Locate the cell with the specified text and output its [x, y] center coordinate. 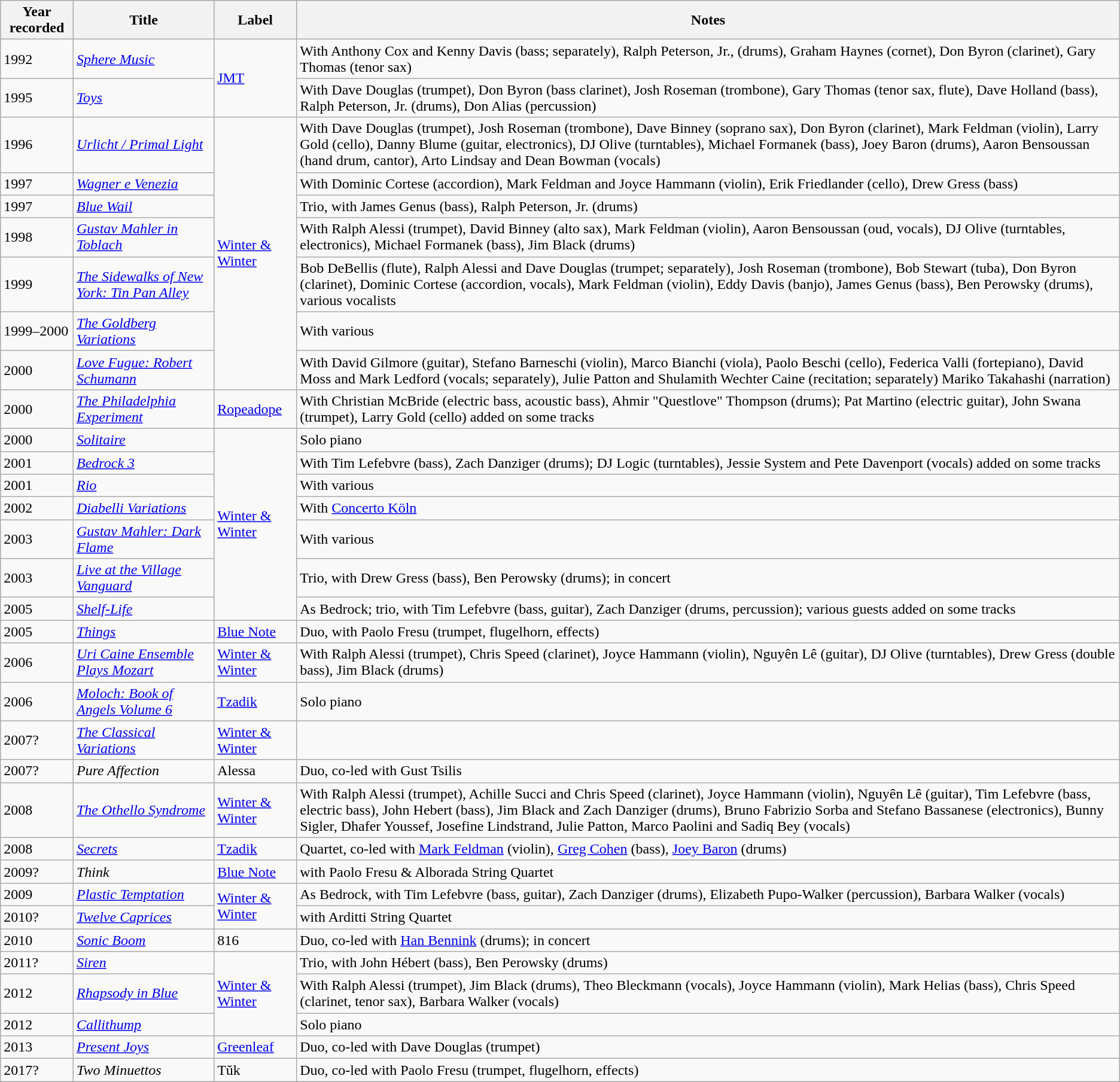
1992 [37, 59]
Pure Affection [144, 771]
1995 [37, 98]
Trio, with John Hébert (bass), Ben Perowsky (drums) [708, 963]
Plastic Temptation [144, 894]
Duo, co-led with Dave Douglas (trumpet) [708, 1047]
Moloch: Book of Angels Volume 6 [144, 701]
1999 [37, 284]
With Concerto Köln [708, 508]
Notes [708, 20]
Ropeadope [255, 409]
Rhapsody in Blue [144, 994]
Title [144, 20]
Label [255, 20]
1999–2000 [37, 331]
Blue Wail [144, 206]
Uri Caine Ensemble Plays Mozart [144, 663]
Bedrock 3 [144, 462]
2011? [37, 963]
Urlicht / Primal Light [144, 145]
2013 [37, 1047]
Duo, co-led with Paolo Fresu (trumpet, flugelhorn, effects) [708, 1070]
The Sidewalks of New York: Tin Pan Alley [144, 284]
2010 [37, 940]
The Classical Variations [144, 740]
2009 [37, 894]
With Dominic Cortese (accordion), Mark Feldman and Joyce Hammann (violin), Erik Friedlander (cello), Drew Gress (bass) [708, 184]
Greenleaf [255, 1047]
Quartet, co-led with Mark Feldman (violin), Greg Cohen (bass), Joey Baron (drums) [708, 849]
The Othello Syndrome [144, 810]
Sphere Music [144, 59]
Present Joys [144, 1047]
Things [144, 632]
Shelf-Life [144, 609]
Sonic Boom [144, 940]
Solitaire [144, 440]
Gustav Mahler in Toblach [144, 237]
Rio [144, 486]
2010? [37, 917]
The Philadelphia Experiment [144, 409]
1998 [37, 237]
2002 [37, 508]
As Bedrock, with Tim Lefebvre (bass, guitar), Zach Danziger (drums), Elizabeth Pupo-Walker (percussion), Barbara Walker (vocals) [708, 894]
Callithump [144, 1025]
As Bedrock; trio, with Tim Lefebvre (bass, guitar), Zach Danziger (drums, percussion); various guests added on some tracks [708, 609]
Trio, with James Genus (bass), Ralph Peterson, Jr. (drums) [708, 206]
Trio, with Drew Gress (bass), Ben Perowsky (drums); in concert [708, 578]
Twelve Caprices [144, 917]
Wagner e Venezia [144, 184]
Alessa [255, 771]
Think [144, 871]
with Arditti String Quartet [708, 917]
2009? [37, 871]
With Tim Lefebvre (bass), Zach Danziger (drums); DJ Logic (turntables), Jessie System and Pete Davenport (vocals) added on some tracks [708, 462]
Toys [144, 98]
Siren [144, 963]
816 [255, 940]
Two Minuettos [144, 1070]
Love Fugue: Robert Schumann [144, 370]
Year recorded [37, 20]
Duo, with Paolo Fresu (trumpet, flugelhorn, effects) [708, 632]
Secrets [144, 849]
The Goldberg Variations [144, 331]
Tŭk [255, 1070]
Duo, co-led with Han Bennink (drums); in concert [708, 940]
Diabelli Variations [144, 508]
with Paolo Fresu & Alborada String Quartet [708, 871]
Live at the Village Vanguard [144, 578]
2017? [37, 1070]
Duo, co-led with Gust Tsilis [708, 771]
1996 [37, 145]
JMT [255, 78]
Gustav Mahler: Dark Flame [144, 540]
